Output the [x, y] coordinate of the center of the cell containing the given text.  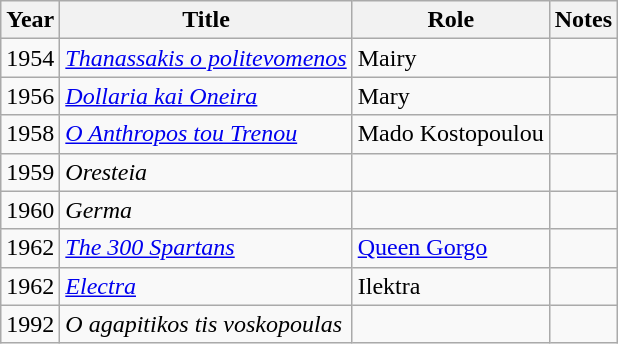
Mairy [450, 58]
The 300 Spartans [206, 248]
O Anthropos tou Trenou [206, 134]
Thanassakis o politevomenos [206, 58]
Mary [450, 96]
Role [450, 20]
Notes [583, 20]
1956 [30, 96]
Year [30, 20]
Title [206, 20]
Electra [206, 286]
Oresteia [206, 172]
Germa [206, 210]
Dollaria kai Oneira [206, 96]
1959 [30, 172]
Ilektra [450, 286]
Mado Kostopoulou [450, 134]
O agapitikos tis voskopoulas [206, 324]
1954 [30, 58]
1992 [30, 324]
1958 [30, 134]
Queen Gorgo [450, 248]
1960 [30, 210]
